Find where the given text appears and provide that cell's center as (X, Y) coordinate. 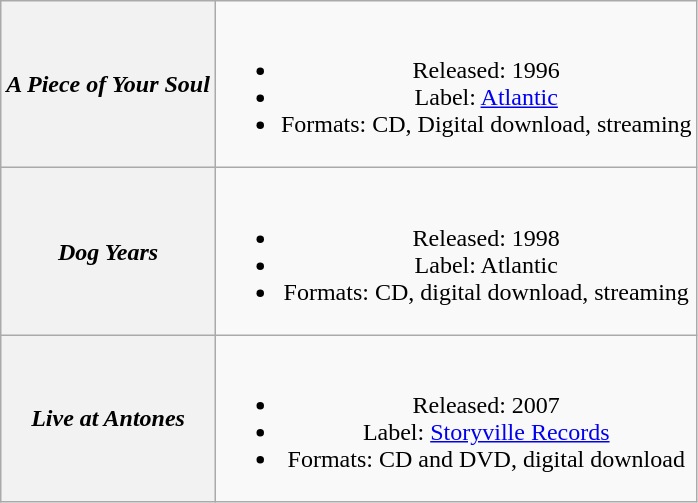
Released: 1996Label: AtlanticFormats: CD, Digital download, streaming (456, 84)
Dog Years (108, 252)
A Piece of Your Soul (108, 84)
Released: 1998Label: AtlanticFormats: CD, digital download, streaming (456, 252)
Live at Antones (108, 418)
Released: 2007Label: Storyville RecordsFormats: CD and DVD, digital download (456, 418)
